Find where the given text appears and provide that cell's center as [X, Y] coordinate. 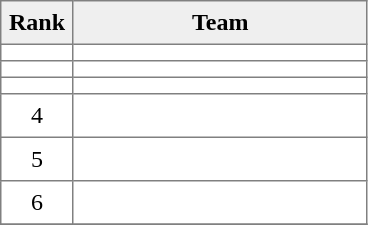
Team [220, 23]
Rank [38, 23]
5 [38, 159]
4 [38, 116]
6 [38, 203]
